Detect which cell encompasses the target text, then output its [x, y] center coordinate. 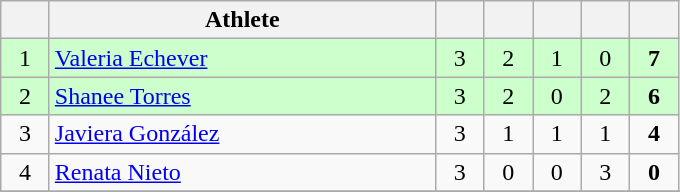
Valeria Echever [242, 58]
Renata Nieto [242, 172]
7 [654, 58]
Shanee Torres [242, 96]
6 [654, 96]
Athlete [242, 20]
Javiera González [242, 134]
